For the text-containing cell, return its midpoint in (x, y) coordinate format. 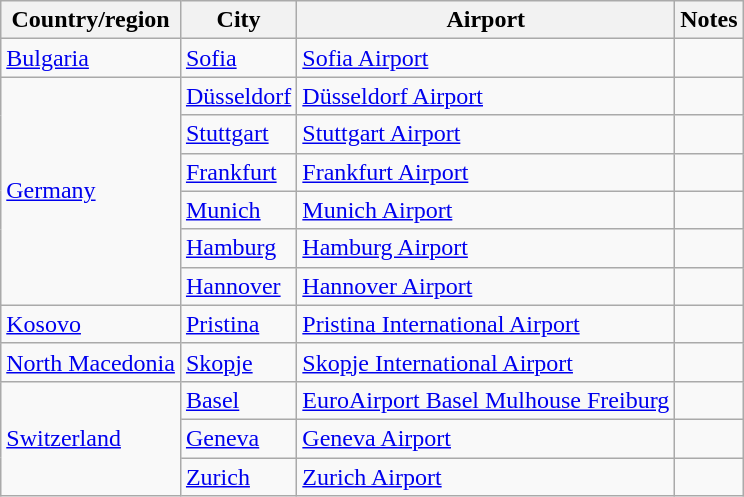
North Macedonia (91, 362)
Frankfurt Airport (486, 172)
Pristina (238, 324)
Kosovo (91, 324)
Skopje International Airport (486, 362)
Frankfurt (238, 172)
Skopje (238, 362)
Geneva Airport (486, 438)
Sofia (238, 58)
Düsseldorf Airport (486, 96)
Airport (486, 20)
Hamburg (238, 248)
Stuttgart (238, 134)
Zurich Airport (486, 477)
Stuttgart Airport (486, 134)
EuroAirport Basel Mulhouse Freiburg (486, 400)
Munich (238, 210)
Hannover (238, 286)
City (238, 20)
Hannover Airport (486, 286)
Düsseldorf (238, 96)
Zurich (238, 477)
Basel (238, 400)
Munich Airport (486, 210)
Notes (709, 20)
Hamburg Airport (486, 248)
Country/region (91, 20)
Geneva (238, 438)
Switzerland (91, 438)
Germany (91, 191)
Sofia Airport (486, 58)
Pristina International Airport (486, 324)
Bulgaria (91, 58)
